Pinpoint the cell where the given text exists, returning its (x, y) midpoint coordinate. 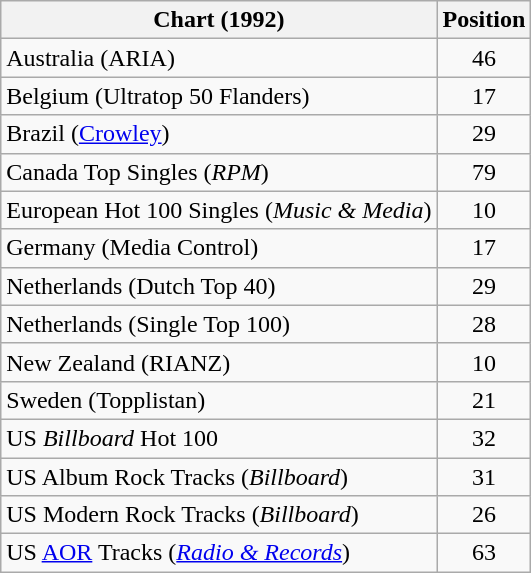
26 (484, 515)
46 (484, 58)
US Billboard Hot 100 (219, 438)
Netherlands (Single Top 100) (219, 324)
US Album Rock Tracks (Billboard) (219, 477)
US AOR Tracks (Radio & Records) (219, 553)
Brazil (Crowley) (219, 134)
63 (484, 553)
Australia (ARIA) (219, 58)
Chart (1992) (219, 20)
31 (484, 477)
US Modern Rock Tracks (Billboard) (219, 515)
Position (484, 20)
79 (484, 172)
Belgium (Ultratop 50 Flanders) (219, 96)
New Zealand (RIANZ) (219, 362)
European Hot 100 Singles (Music & Media) (219, 210)
Canada Top Singles (RPM) (219, 172)
Netherlands (Dutch Top 40) (219, 286)
21 (484, 400)
28 (484, 324)
32 (484, 438)
Sweden (Topplistan) (219, 400)
Germany (Media Control) (219, 248)
